Scan for the cell matching the given text and deliver its (X, Y) coordinate at center. 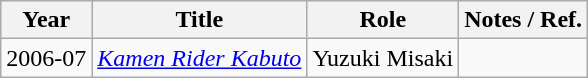
Title (200, 20)
Role (383, 20)
2006-07 (46, 58)
Year (46, 20)
Kamen Rider Kabuto (200, 58)
Yuzuki Misaki (383, 58)
Notes / Ref. (524, 20)
